Pinpoint the cell where the given text exists, returning its (X, Y) midpoint coordinate. 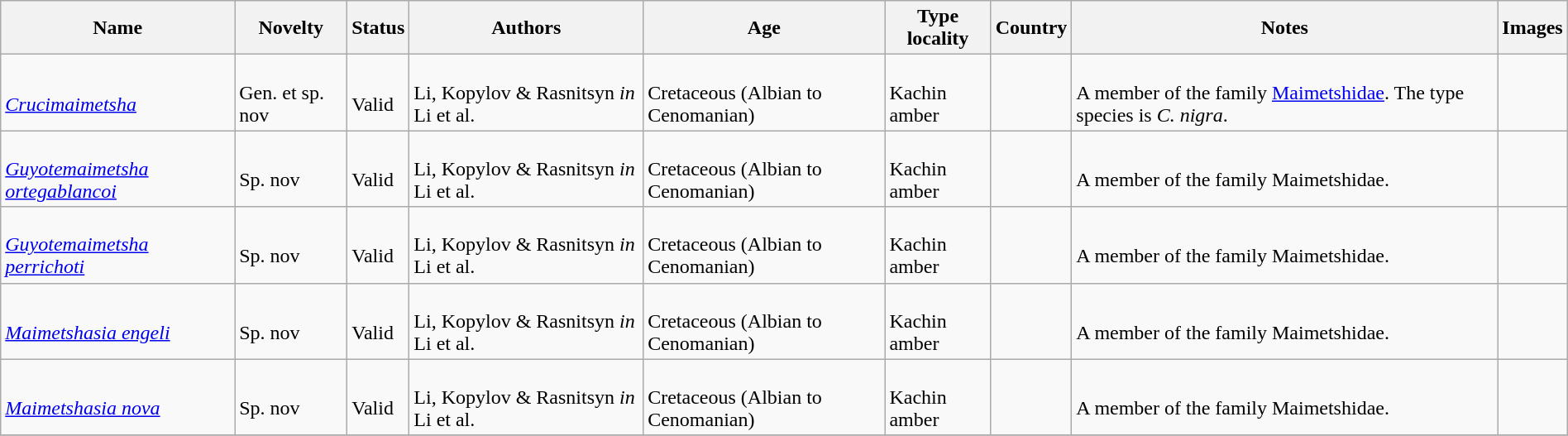
Authors (526, 28)
Name (117, 28)
Status (379, 28)
Country (1031, 28)
Images (1532, 28)
Maimetshasia nova (117, 397)
Gen. et sp. nov (291, 93)
Guyotemaimetsha perrichoti (117, 245)
Age (764, 28)
Guyotemaimetsha ortegablancoi (117, 169)
A member of the family Maimetshidae. The type species is C. nigra. (1285, 93)
Notes (1285, 28)
Maimetshasia engeli (117, 321)
Crucimaimetsha (117, 93)
Type locality (938, 28)
Novelty (291, 28)
